Capture the cell that displays the provided text and extract its [X, Y] central coordinate. 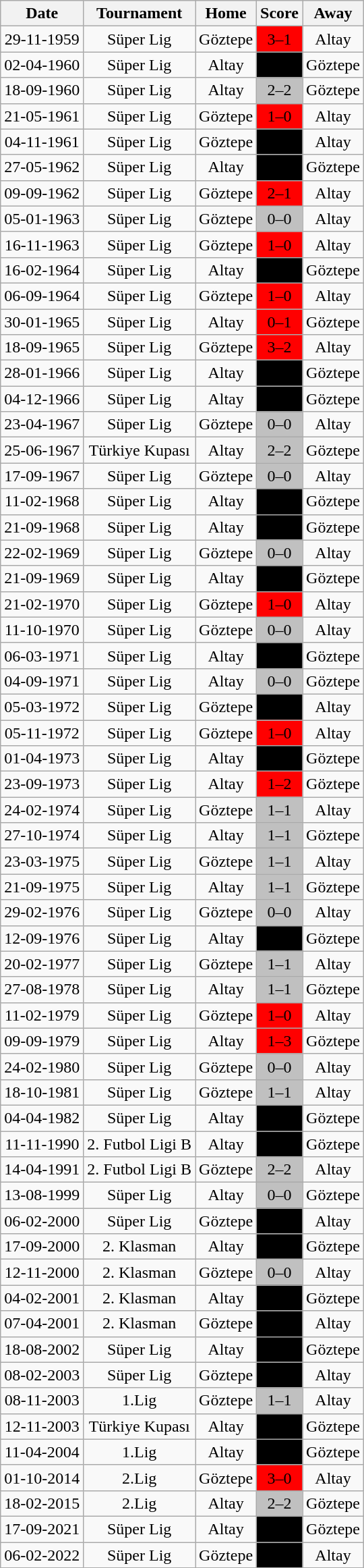
29-02-1976 [42, 913]
09-09-1979 [42, 1041]
25-06-1967 [42, 450]
21-05-1961 [42, 116]
18-09-1960 [42, 90]
12-09-1976 [42, 938]
13-08-1999 [42, 1195]
04-04-1982 [42, 1118]
Date [42, 13]
08-11-2003 [42, 1401]
16-02-1964 [42, 270]
21-09-1975 [42, 887]
11-10-1970 [42, 630]
04-11-1961 [42, 142]
18-10-1981 [42, 1092]
29-11-1959 [42, 39]
11-04-2004 [42, 1452]
07-04-2001 [42, 1324]
20-02-1977 [42, 964]
6–2 [280, 1452]
24-02-1980 [42, 1066]
04-02-2001 [42, 1298]
17-09-1967 [42, 476]
06-02-2000 [42, 1221]
16-11-1963 [42, 244]
12-11-2000 [42, 1272]
12-11-2003 [42, 1426]
06-02-2022 [42, 1555]
1–3 [280, 1041]
3–2 [280, 348]
Score [280, 13]
02-04-1960 [42, 65]
23-09-1973 [42, 784]
04-09-1971 [42, 681]
09-09-1962 [42, 193]
27-05-1962 [42, 167]
05-03-1972 [42, 707]
3–0 [280, 1478]
21-09-1969 [42, 578]
18-09-1965 [42, 348]
05-11-1972 [42, 732]
21-02-1970 [42, 604]
11-02-1979 [42, 1015]
17-09-2021 [42, 1529]
04-12-1966 [42, 399]
23-04-1967 [42, 425]
14-04-1991 [42, 1170]
01-04-1973 [42, 759]
Tournament [140, 13]
28-01-1966 [42, 373]
Home [226, 13]
01-10-2014 [42, 1478]
05-01-1963 [42, 219]
11-11-1990 [42, 1144]
22-02-1969 [42, 553]
18-02-2015 [42, 1503]
24-02-1974 [42, 810]
27-10-1974 [42, 836]
11-02-1968 [42, 502]
21-09-1968 [42, 527]
18-08-2002 [42, 1349]
30-01-1965 [42, 322]
06-09-1964 [42, 296]
08-02-2003 [42, 1375]
06-03-1971 [42, 655]
Away [333, 13]
23-03-1975 [42, 861]
27-08-1978 [42, 990]
17-09-2000 [42, 1247]
